Identify which cell holds the provided text, then report its (X, Y) central coordinate. 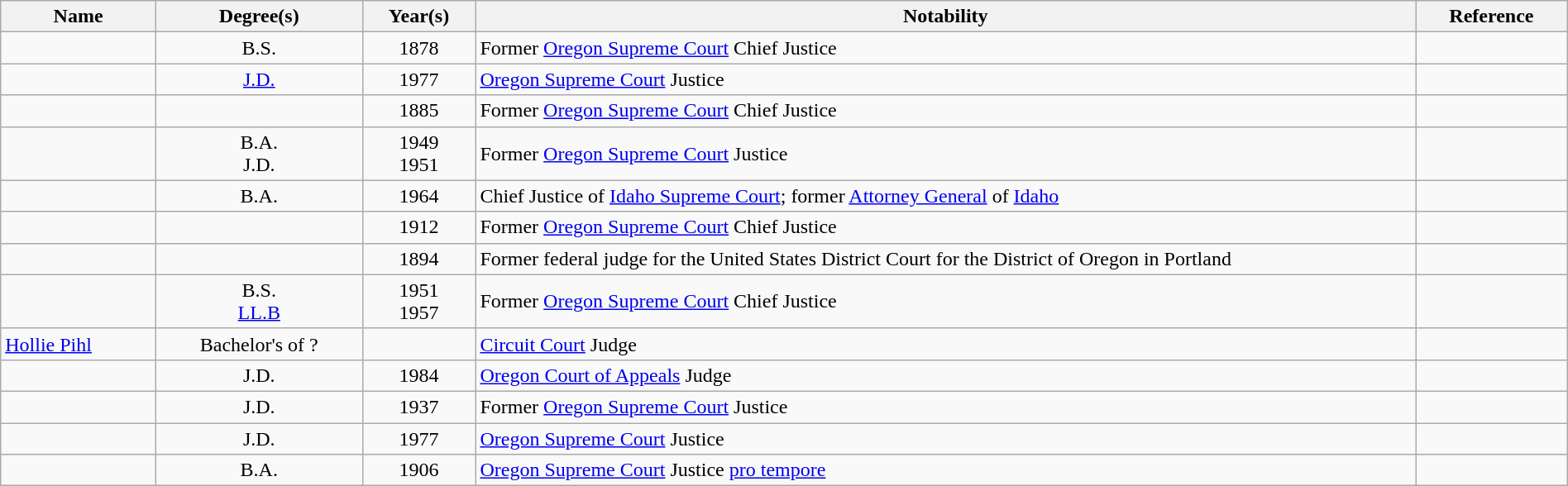
Oregon Court of Appeals Judge (946, 375)
Bachelor's of ? (259, 344)
1964 (418, 196)
Year(s) (418, 17)
19491951 (418, 154)
Reference (1492, 17)
1894 (418, 259)
1885 (418, 111)
Oregon Supreme Court Justice pro tempore (946, 470)
B.S.LL.B (259, 301)
B.S. (259, 48)
Name (79, 17)
1878 (418, 48)
1906 (418, 470)
Degree(s) (259, 17)
Former federal judge for the United States District Court for the District of Oregon in Portland (946, 259)
19511957 (418, 301)
Circuit Court Judge (946, 344)
Chief Justice of Idaho Supreme Court; former Attorney General of Idaho (946, 196)
1984 (418, 375)
Hollie Pihl (79, 344)
1912 (418, 227)
1937 (418, 407)
B.A.J.D. (259, 154)
Notability (946, 17)
